Return the [x, y] coordinate for the center point of the cell that contains the specified text.  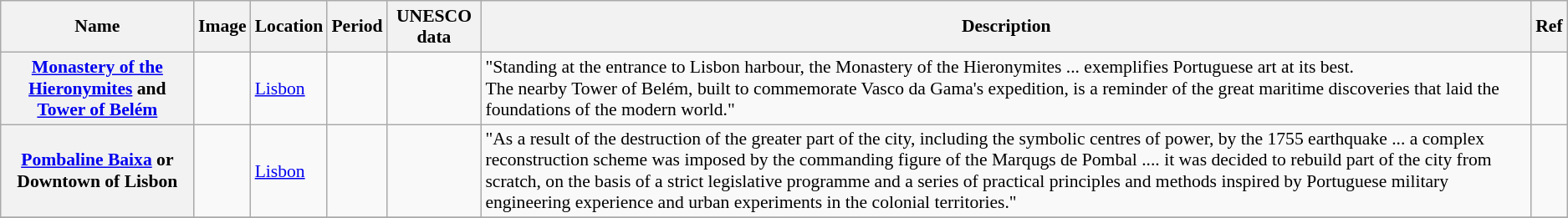
UNESCO data [435, 27]
Location [289, 27]
Pombaline Baixa or Downtown of Lisbon [97, 171]
Image [222, 27]
Description [1006, 27]
Ref [1549, 27]
Period [356, 27]
Name [97, 27]
Monastery of the Hieronymites and Tower of Belém [97, 89]
